Provide the [X, Y] coordinate of the cell's center where the given text is located.  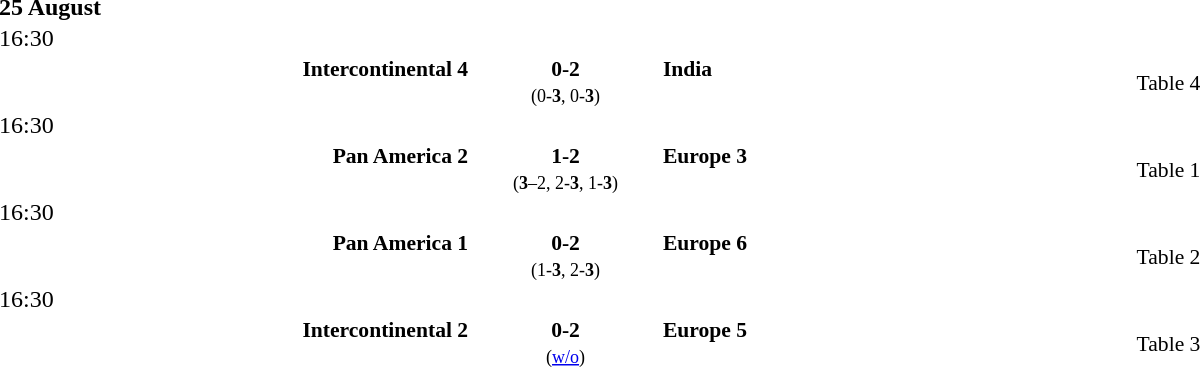
0-2 (0-3, 0-3) [566, 82]
India [897, 82]
1-2 (3–2, 2-3, 1-3) [566, 169]
0-2 (1-3, 2-3) [566, 256]
Europe 6 [897, 256]
Europe 3 [897, 169]
